Scan for the cell matching the given text and deliver its (x, y) coordinate at center. 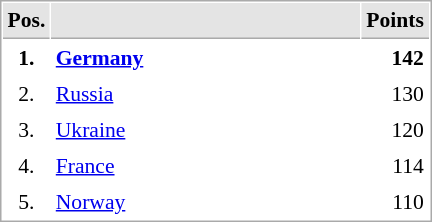
142 (396, 57)
Russia (206, 93)
France (206, 165)
Norway (206, 201)
4. (26, 165)
110 (396, 201)
3. (26, 129)
Ukraine (206, 129)
1. (26, 57)
5. (26, 201)
Pos. (26, 21)
114 (396, 165)
130 (396, 93)
120 (396, 129)
Points (396, 21)
2. (26, 93)
Germany (206, 57)
